Extract the (X, Y) coordinate from the center of the cell holding the provided text.  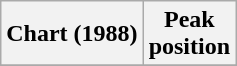
Chart (1988) (72, 34)
Peakposition (189, 34)
